Pinpoint the cell where the given text exists, returning its (X, Y) midpoint coordinate. 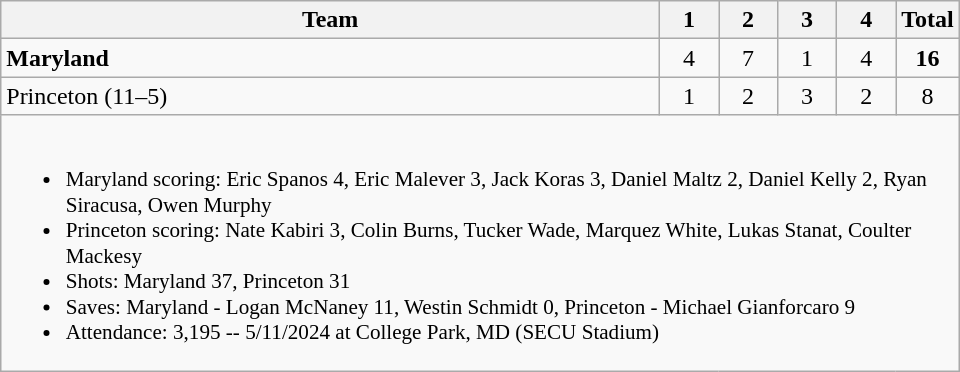
Princeton (11–5) (330, 96)
7 (748, 58)
8 (928, 96)
Total (928, 20)
16 (928, 58)
Team (330, 20)
Maryland (330, 58)
